From the cell containing the given text, extract its center point as (X, Y) coordinate. 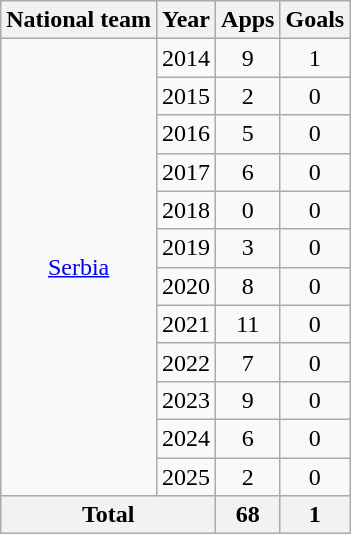
Serbia (79, 268)
11 (248, 324)
5 (248, 134)
2014 (186, 58)
National team (79, 20)
2016 (186, 134)
7 (248, 362)
2017 (186, 172)
3 (248, 248)
8 (248, 286)
2020 (186, 286)
2019 (186, 248)
Total (108, 515)
2023 (186, 400)
2018 (186, 210)
2022 (186, 362)
2025 (186, 477)
2024 (186, 438)
2021 (186, 324)
Goals (315, 20)
2015 (186, 96)
Apps (248, 20)
68 (248, 515)
Year (186, 20)
